Capture the cell that displays the provided text and extract its (X, Y) central coordinate. 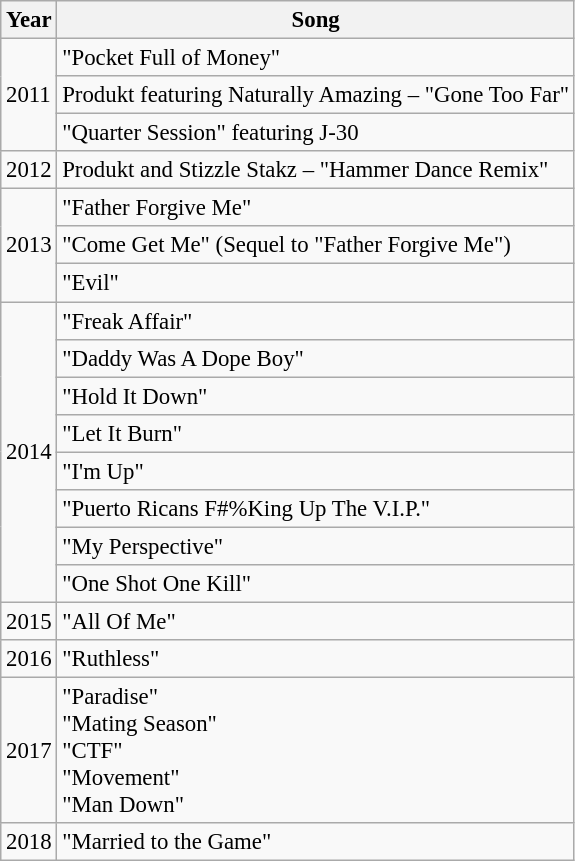
"Married to the Game" (316, 842)
"Hold It Down" (316, 396)
Year (29, 20)
"Ruthless" (316, 659)
Song (316, 20)
2011 (29, 96)
2017 (29, 751)
Produkt and Stizzle Stakz – "Hammer Dance Remix" (316, 170)
2016 (29, 659)
"All Of Me" (316, 621)
2013 (29, 246)
"Puerto Ricans F#%King Up The V.I.P." (316, 509)
2018 (29, 842)
"I'm Up" (316, 471)
"Come Get Me" (Sequel to "Father Forgive Me") (316, 245)
"Father Forgive Me" (316, 208)
"One Shot One Kill" (316, 584)
"Freak Affair" (316, 321)
"Let It Burn" (316, 433)
"My Perspective" (316, 546)
"Pocket Full of Money" (316, 58)
2014 (29, 452)
"Quarter Session" featuring J-30 (316, 133)
2015 (29, 621)
Produkt featuring Naturally Amazing – "Gone Too Far" (316, 95)
"Paradise""Mating Season""CTF""Movement""Man Down" (316, 751)
2012 (29, 170)
"Daddy Was A Dope Boy" (316, 358)
"Evil" (316, 283)
